Capture the cell that displays the provided text and extract its [x, y] central coordinate. 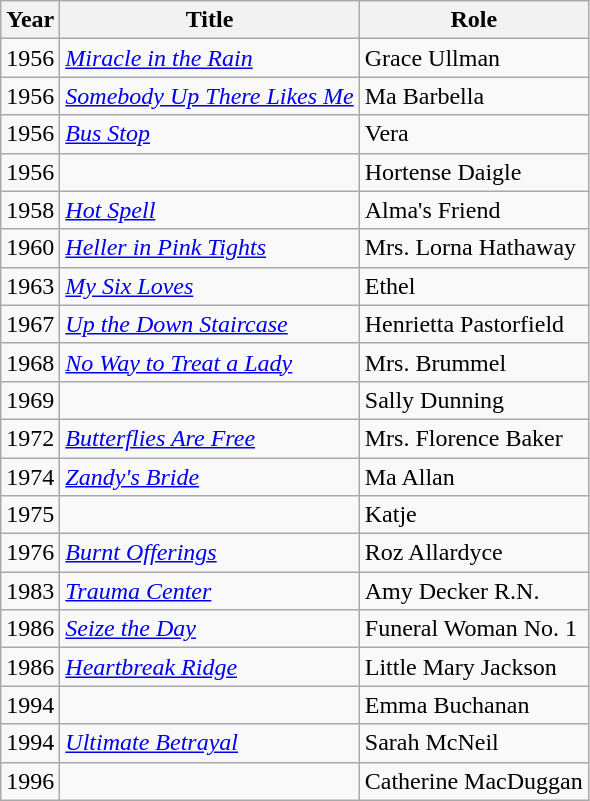
Zandy's Bride [210, 477]
Catherine MacDuggan [474, 781]
Butterflies Are Free [210, 438]
Roz Allardyce [474, 553]
Trauma Center [210, 591]
Hortense Daigle [474, 172]
Burnt Offerings [210, 553]
Up the Down Staircase [210, 324]
1967 [30, 324]
1983 [30, 591]
Mrs. Brummel [474, 362]
Henrietta Pastorfield [474, 324]
1969 [30, 400]
Miracle in the Rain [210, 58]
Alma's Friend [474, 210]
Role [474, 20]
No Way to Treat a Lady [210, 362]
Mrs. Lorna Hathaway [474, 248]
Hot Spell [210, 210]
Mrs. Florence Baker [474, 438]
1968 [30, 362]
Ma Allan [474, 477]
Sarah McNeil [474, 743]
Title [210, 20]
Funeral Woman No. 1 [474, 629]
Amy Decker R.N. [474, 591]
1996 [30, 781]
Ma Barbella [474, 96]
My Six Loves [210, 286]
Emma Buchanan [474, 705]
Heartbreak Ridge [210, 667]
Ultimate Betrayal [210, 743]
1963 [30, 286]
Little Mary Jackson [474, 667]
1975 [30, 515]
Seize the Day [210, 629]
Katje [474, 515]
Bus Stop [210, 134]
1972 [30, 438]
Grace Ullman [474, 58]
1976 [30, 553]
1974 [30, 477]
1960 [30, 248]
1958 [30, 210]
Somebody Up There Likes Me [210, 96]
Vera [474, 134]
Year [30, 20]
Sally Dunning [474, 400]
Ethel [474, 286]
Heller in Pink Tights [210, 248]
